Determine the [x, y] coordinate at the center of the cell enclosing the given text.  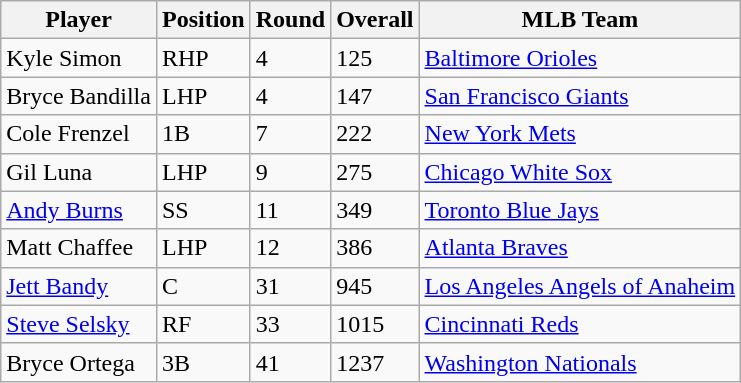
Los Angeles Angels of Anaheim [580, 286]
222 [375, 134]
11 [290, 210]
275 [375, 172]
Andy Burns [79, 210]
386 [375, 248]
Kyle Simon [79, 58]
12 [290, 248]
RHP [203, 58]
349 [375, 210]
Jett Bandy [79, 286]
SS [203, 210]
Cincinnati Reds [580, 324]
3B [203, 362]
147 [375, 96]
Atlanta Braves [580, 248]
Round [290, 20]
San Francisco Giants [580, 96]
Steve Selsky [79, 324]
1B [203, 134]
31 [290, 286]
Chicago White Sox [580, 172]
945 [375, 286]
Cole Frenzel [79, 134]
33 [290, 324]
9 [290, 172]
Baltimore Orioles [580, 58]
7 [290, 134]
C [203, 286]
RF [203, 324]
Overall [375, 20]
New York Mets [580, 134]
Toronto Blue Jays [580, 210]
Bryce Ortega [79, 362]
1237 [375, 362]
Gil Luna [79, 172]
Bryce Bandilla [79, 96]
Washington Nationals [580, 362]
Matt Chaffee [79, 248]
MLB Team [580, 20]
41 [290, 362]
125 [375, 58]
1015 [375, 324]
Position [203, 20]
Player [79, 20]
